Find where the given text appears and provide that cell's center as (X, Y) coordinate. 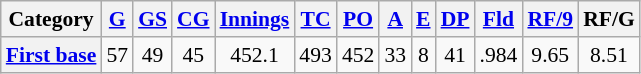
8.51 (609, 55)
Fld (498, 19)
41 (456, 55)
First base (52, 55)
49 (152, 55)
G (117, 19)
.984 (498, 55)
452.1 (255, 55)
RF/G (609, 19)
A (395, 19)
RF/9 (550, 19)
45 (194, 55)
CG (194, 19)
TC (316, 19)
DP (456, 19)
Innings (255, 19)
57 (117, 55)
Category (52, 19)
GS (152, 19)
493 (316, 55)
9.65 (550, 55)
8 (424, 55)
452 (358, 55)
PO (358, 19)
E (424, 19)
33 (395, 55)
